Find where the given text appears and provide that cell's center as [X, Y] coordinate. 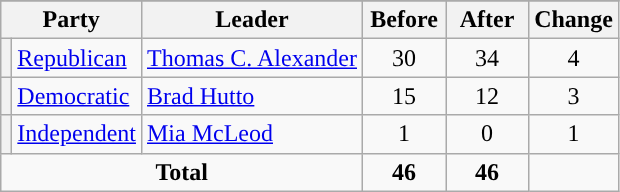
34 [488, 58]
Before [404, 20]
15 [404, 96]
Democratic [77, 96]
30 [404, 58]
After [488, 20]
4 [574, 58]
0 [488, 134]
Party [72, 20]
12 [488, 96]
Total [182, 172]
Republican [77, 58]
Mia McLeod [252, 134]
Thomas C. Alexander [252, 58]
Leader [252, 20]
Brad Hutto [252, 96]
3 [574, 96]
Change [574, 20]
Independent [77, 134]
